Identify which cell holds the provided text, then report its (X, Y) central coordinate. 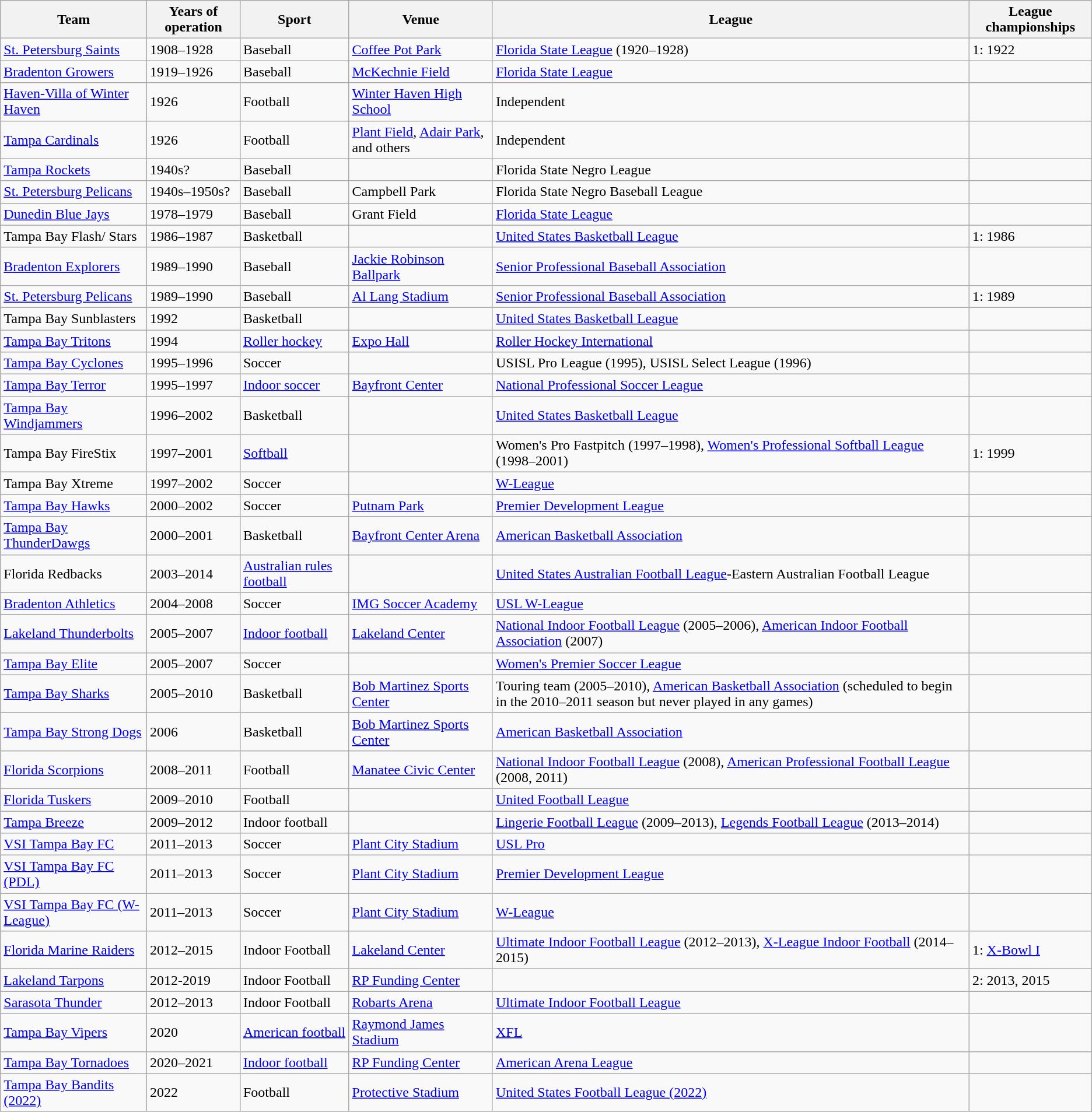
United States Football League (2022) (730, 1093)
Roller hockey (294, 341)
United Football League (730, 799)
Florida Scorpions (73, 770)
Australian rules football (294, 574)
2005–2010 (194, 694)
2012–2013 (194, 1002)
Touring team (2005–2010), American Basketball Association (scheduled to begin in the 2010–2011 season but never played in any games) (730, 694)
Dunedin Blue Jays (73, 214)
2009–2012 (194, 822)
Tampa Bay Vipers (73, 1032)
1978–1979 (194, 214)
Winter Haven High School (421, 101)
Lingerie Football League (2009–2013), Legends Football League (2013–2014) (730, 822)
Tampa Bay Sunblasters (73, 318)
National Professional Soccer League (730, 385)
USL W-League (730, 604)
Tampa Bay FireStix (73, 454)
VSI Tampa Bay FC (W-League) (73, 912)
Tampa Bay ThunderDawgs (73, 535)
Campbell Park (421, 192)
Women's Premier Soccer League (730, 664)
1940s–1950s? (194, 192)
Bradenton Athletics (73, 604)
1: 1986 (1030, 236)
National Indoor Football League (2005–2006), American Indoor Football Association (2007) (730, 633)
Tampa Rockets (73, 170)
1997–2002 (194, 483)
VSI Tampa Bay FC (73, 844)
Tampa Bay Tritons (73, 341)
Tampa Bay Tornadoes (73, 1062)
1995–1996 (194, 363)
Al Lang Stadium (421, 296)
Sport (294, 20)
Bradenton Explorers (73, 266)
Protective Stadium (421, 1093)
2008–2011 (194, 770)
Tampa Bay Sharks (73, 694)
Plant Field, Adair Park, and others (421, 140)
Women's Pro Fastpitch (1997–1998), Women's Professional Softball League (1998–2001) (730, 454)
2: 2013, 2015 (1030, 980)
1994 (194, 341)
Tampa Bay Terror (73, 385)
1: X-Bowl I (1030, 950)
American football (294, 1032)
2020 (194, 1032)
Tampa Breeze (73, 822)
IMG Soccer Academy (421, 604)
2012-2019 (194, 980)
1986–1987 (194, 236)
Venue (421, 20)
Tampa Bay Xtreme (73, 483)
Florida State Negro Baseball League (730, 192)
2020–2021 (194, 1062)
Sarasota Thunder (73, 1002)
United States Australian Football League-Eastern Australian Football League (730, 574)
Years of operation (194, 20)
Putnam Park (421, 506)
Raymond James Stadium (421, 1032)
Jackie Robinson Ballpark (421, 266)
1992 (194, 318)
2000–2001 (194, 535)
Ultimate Indoor Football League (2012–2013), X-League Indoor Football (2014–2015) (730, 950)
2003–2014 (194, 574)
Grant Field (421, 214)
Florida Marine Raiders (73, 950)
Team (73, 20)
Tampa Bay Hawks (73, 506)
National Indoor Football League (2008), American Professional Football League (2008, 2011) (730, 770)
Indoor soccer (294, 385)
USISL Pro League (1995), USISL Select League (1996) (730, 363)
Tampa Bay Bandits (2022) (73, 1093)
2012–2015 (194, 950)
1995–1997 (194, 385)
Tampa Bay Flash/ Stars (73, 236)
League championships (1030, 20)
Tampa Cardinals (73, 140)
Manatee Civic Center (421, 770)
Bayfront Center (421, 385)
1996–2002 (194, 415)
1919–1926 (194, 72)
Florida State League (1920–1928) (730, 50)
McKechnie Field (421, 72)
1940s? (194, 170)
Robarts Arena (421, 1002)
League (730, 20)
Lakeland Tarpons (73, 980)
Bayfront Center Arena (421, 535)
Softball (294, 454)
Tampa Bay Strong Dogs (73, 731)
1: 1999 (1030, 454)
2004–2008 (194, 604)
Florida Tuskers (73, 799)
American Arena League (730, 1062)
2022 (194, 1093)
Lakeland Thunderbolts (73, 633)
1: 1989 (1030, 296)
USL Pro (730, 844)
St. Petersburg Saints (73, 50)
Florida State Negro League (730, 170)
Tampa Bay Elite (73, 664)
VSI Tampa Bay FC (PDL) (73, 875)
Roller Hockey International (730, 341)
2009–2010 (194, 799)
Bradenton Growers (73, 72)
XFL (730, 1032)
1908–1928 (194, 50)
2006 (194, 731)
Expo Hall (421, 341)
1: 1922 (1030, 50)
Haven-Villa of Winter Haven (73, 101)
Ultimate Indoor Football League (730, 1002)
Tampa Bay Windjammers (73, 415)
2000–2002 (194, 506)
Coffee Pot Park (421, 50)
Tampa Bay Cyclones (73, 363)
1997–2001 (194, 454)
Florida Redbacks (73, 574)
